Extract the [x, y] coordinate from the center of the cell holding the provided text.  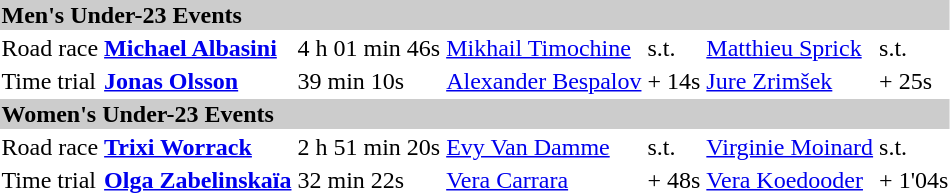
Virginie Moinard [790, 147]
Matthieu Sprick [790, 48]
Men's Under-23 Events [475, 15]
39 min 10s [369, 81]
Evy Van Damme [544, 147]
Jure Zrimšek [790, 81]
4 h 01 min 46s [369, 48]
Time trial [50, 81]
Trixi Worrack [198, 147]
+ 14s [674, 81]
Jonas Olsson [198, 81]
Michael Albasini [198, 48]
Women's Under-23 Events [475, 114]
Mikhail Timochine [544, 48]
2 h 51 min 20s [369, 147]
+ 25s [914, 81]
Alexander Bespalov [544, 81]
